Return (x, y) of the center of cell containing provided text 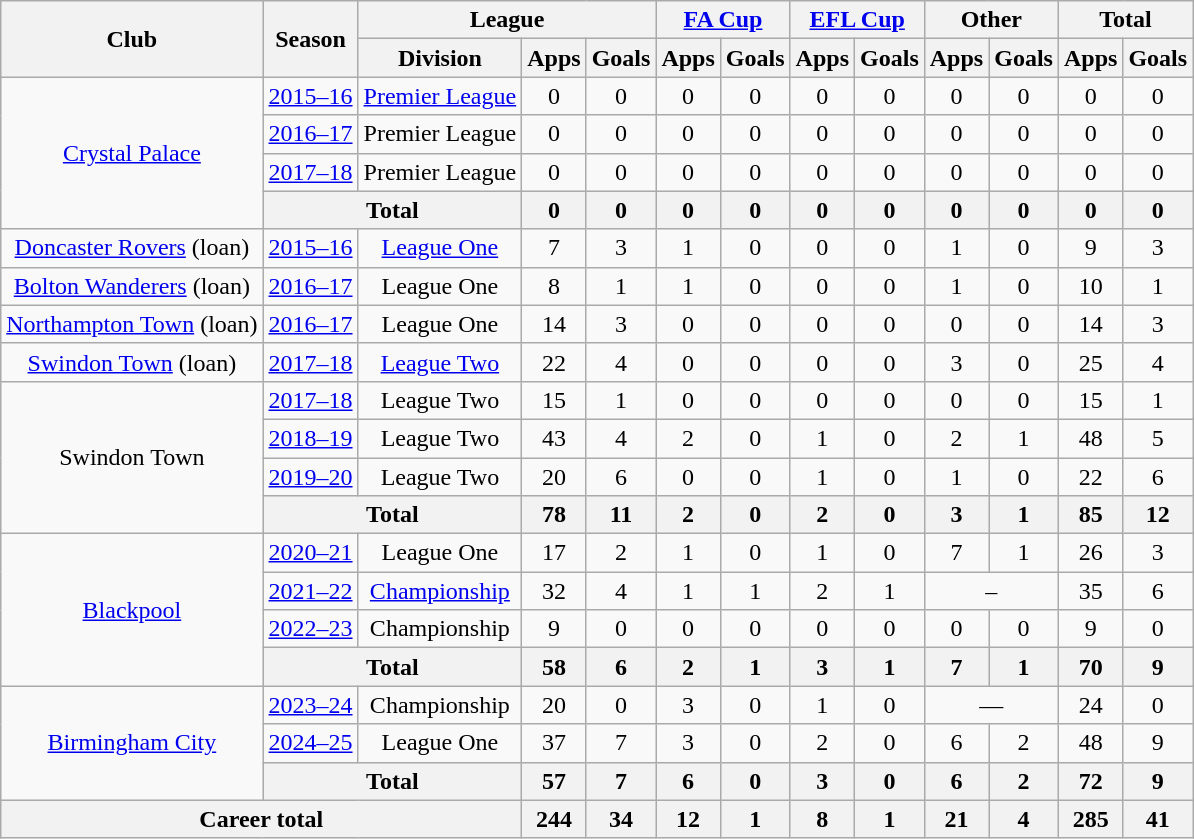
5 (1158, 438)
Doncaster Rovers (loan) (132, 248)
10 (1090, 286)
35 (1090, 591)
2022–23 (310, 629)
26 (1090, 553)
57 (554, 781)
Bolton Wanderers (loan) (132, 286)
Crystal Palace (132, 153)
Swindon Town (loan) (132, 362)
17 (554, 553)
2018–19 (310, 438)
Swindon Town (132, 457)
25 (1090, 362)
League (507, 20)
2024–25 (310, 743)
Career total (262, 819)
2019–20 (310, 477)
2021–22 (310, 591)
244 (554, 819)
58 (554, 667)
2023–24 (310, 705)
– (991, 591)
FA Cup (723, 20)
85 (1090, 515)
78 (554, 515)
Other (991, 20)
Division (440, 58)
Season (310, 39)
Birmingham City (132, 743)
21 (956, 819)
41 (1158, 819)
Blackpool (132, 610)
Club (132, 39)
285 (1090, 819)
— (991, 705)
72 (1090, 781)
43 (554, 438)
70 (1090, 667)
EFL Cup (857, 20)
2020–21 (310, 553)
11 (621, 515)
34 (621, 819)
Northampton Town (loan) (132, 324)
24 (1090, 705)
32 (554, 591)
37 (554, 743)
